Search for the cell housing the specified text and yield its (X, Y) center coordinate. 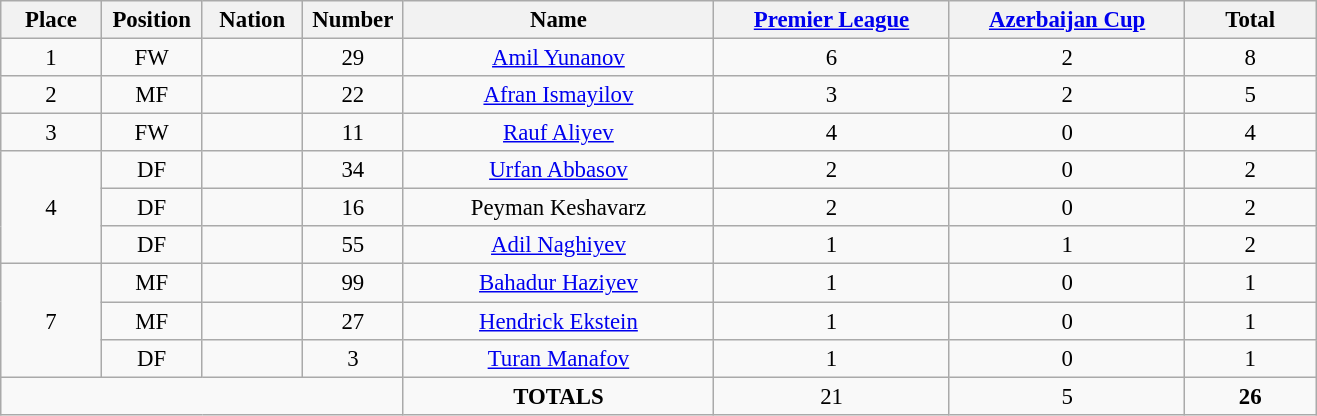
7 (52, 320)
Position (152, 20)
11 (354, 133)
Hendrick Ekstein (558, 321)
21 (832, 396)
34 (354, 170)
TOTALS (558, 396)
Turan Manafov (558, 358)
Number (354, 20)
Rauf Aliyev (558, 133)
Nation (252, 20)
55 (354, 245)
26 (1250, 396)
Amil Yunanov (558, 58)
Peyman Keshavarz (558, 208)
Premier League (832, 20)
Name (558, 20)
99 (354, 283)
Azerbaijan Cup (1067, 20)
Bahadur Haziyev (558, 283)
6 (832, 58)
27 (354, 321)
Place (52, 20)
Urfan Abbasov (558, 170)
16 (354, 208)
Adil Naghiyev (558, 245)
Afran Ismayilov (558, 95)
22 (354, 95)
Total (1250, 20)
29 (354, 58)
8 (1250, 58)
